Search for the cell housing the specified text and yield its (X, Y) center coordinate. 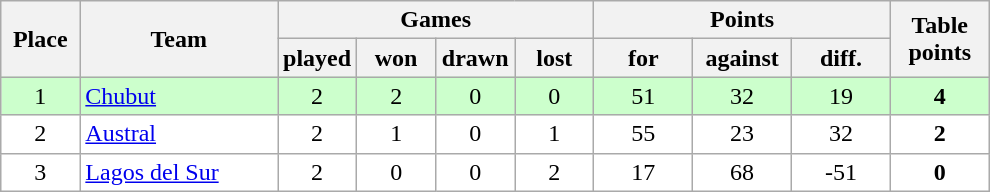
Austral (179, 134)
51 (644, 96)
Team (179, 39)
3 (40, 172)
Games (436, 20)
23 (742, 134)
won (396, 58)
19 (842, 96)
lost (554, 58)
17 (644, 172)
drawn (476, 58)
Points (742, 20)
4 (940, 96)
played (318, 58)
Chubut (179, 96)
Place (40, 39)
against (742, 58)
diff. (842, 58)
Tablepoints (940, 39)
for (644, 58)
55 (644, 134)
Lagos del Sur (179, 172)
-51 (842, 172)
68 (742, 172)
